Extract the [x, y] coordinate from the center of the cell holding the provided text.  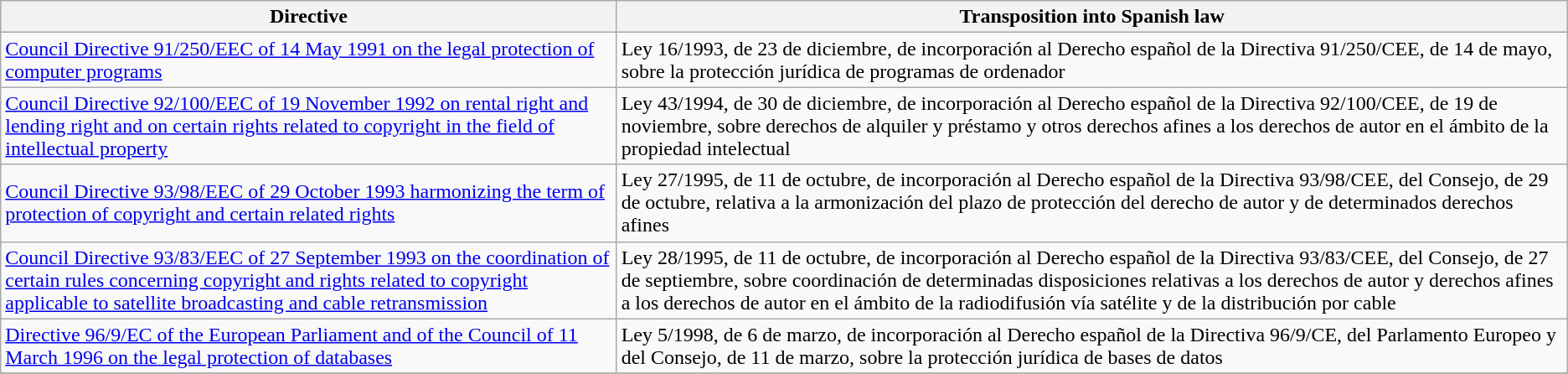
Directive 96/9/EC of the European Parliament and of the Council of 11 March 1996 on the legal protection of databases [308, 345]
Council Directive 93/98/EEC of 29 October 1993 harmonizing the term of protection of copyright and certain related rights [308, 203]
Council Directive 91/250/EEC of 14 May 1991 on the legal protection of computer programs [308, 60]
Directive [308, 17]
Transposition into Spanish law [1092, 17]
